Output the [x, y] coordinate of the center of the cell containing the given text.  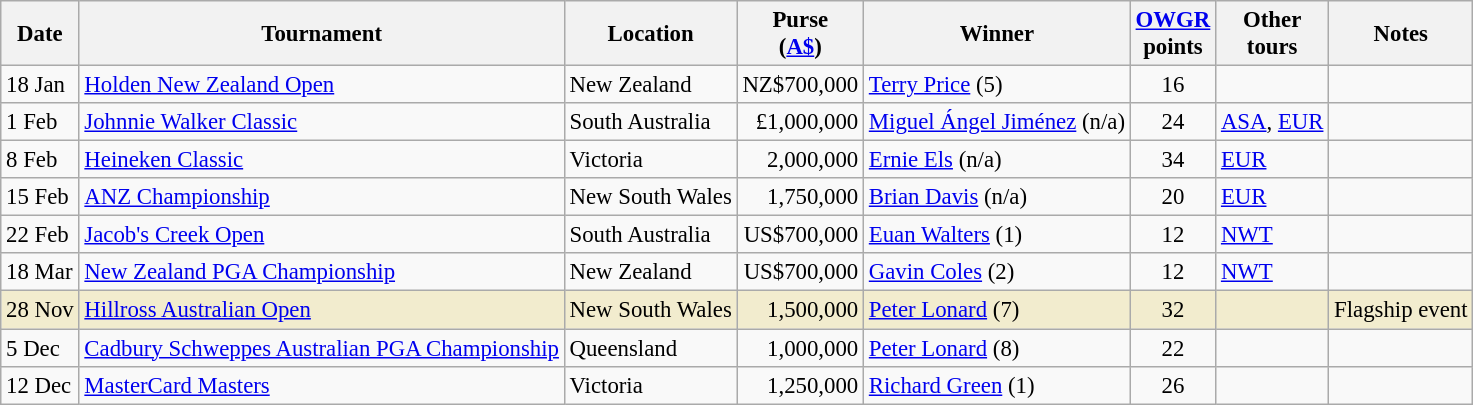
Queensland [650, 348]
18 Jan [40, 85]
Johnnie Walker Classic [322, 122]
Peter Lonard (8) [998, 348]
26 [1172, 385]
1,750,000 [800, 197]
Brian Davis (n/a) [998, 197]
Terry Price (5) [998, 85]
Flagship event [1401, 310]
New Zealand PGA Championship [322, 273]
22 Feb [40, 235]
16 [1172, 85]
Notes [1401, 34]
28 Nov [40, 310]
1,500,000 [800, 310]
Peter Lonard (7) [998, 310]
12 Dec [40, 385]
32 [1172, 310]
24 [1172, 122]
Jacob's Creek Open [322, 235]
15 Feb [40, 197]
Purse(A$) [800, 34]
1,250,000 [800, 385]
Holden New Zealand Open [322, 85]
22 [1172, 348]
20 [1172, 197]
Winner [998, 34]
34 [1172, 160]
Tournament [322, 34]
Hillross Australian Open [322, 310]
ANZ Championship [322, 197]
£1,000,000 [800, 122]
Cadbury Schweppes Australian PGA Championship [322, 348]
Ernie Els (n/a) [998, 160]
Euan Walters (1) [998, 235]
1 Feb [40, 122]
Location [650, 34]
Miguel Ángel Jiménez (n/a) [998, 122]
1,000,000 [800, 348]
2,000,000 [800, 160]
NZ$700,000 [800, 85]
MasterCard Masters [322, 385]
ASA, EUR [1272, 122]
Date [40, 34]
Heineken Classic [322, 160]
Richard Green (1) [998, 385]
5 Dec [40, 348]
18 Mar [40, 273]
OWGRpoints [1172, 34]
Gavin Coles (2) [998, 273]
Othertours [1272, 34]
8 Feb [40, 160]
